Find where the given text appears and provide that cell's center as [X, Y] coordinate. 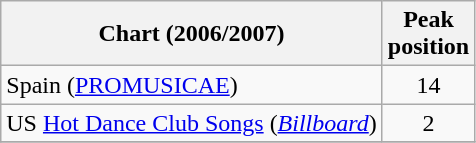
Peakposition [428, 34]
Chart (2006/2007) [192, 34]
14 [428, 85]
2 [428, 123]
Spain (PROMUSICAE) [192, 85]
US Hot Dance Club Songs (Billboard) [192, 123]
